Search for the cell housing the specified text and yield its [X, Y] center coordinate. 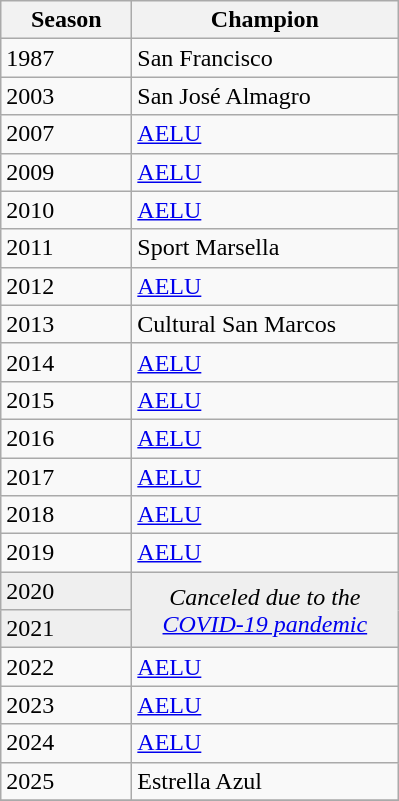
2022 [66, 667]
Sport Marsella [265, 248]
2015 [66, 400]
2003 [66, 96]
2018 [66, 515]
2019 [66, 553]
Season [66, 20]
2021 [66, 629]
2016 [66, 438]
Cultural San Marcos [265, 324]
2017 [66, 477]
2020 [66, 591]
San José Almagro [265, 96]
2013 [66, 324]
1987 [66, 58]
2024 [66, 743]
2009 [66, 172]
Estrella Azul [265, 781]
2012 [66, 286]
2014 [66, 362]
Canceled due to the COVID-19 pandemic [265, 610]
Champion [265, 20]
San Francisco [265, 58]
2007 [66, 134]
2011 [66, 248]
2023 [66, 705]
2025 [66, 781]
2010 [66, 210]
